Output the (x, y) coordinate of the center of the cell containing the given text.  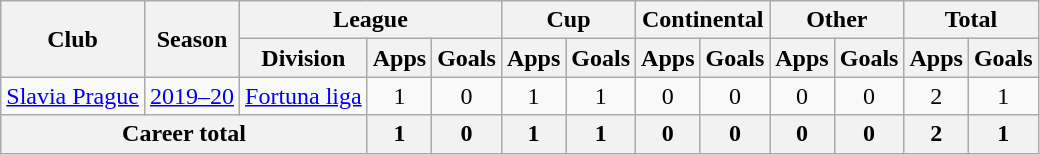
League (371, 20)
Slavia Prague (73, 96)
Continental (703, 20)
Career total (184, 134)
Division (304, 58)
Club (73, 39)
Season (192, 39)
2019–20 (192, 96)
Other (837, 20)
Cup (568, 20)
Total (971, 20)
Fortuna liga (304, 96)
